Search for the cell housing the specified text and yield its (X, Y) center coordinate. 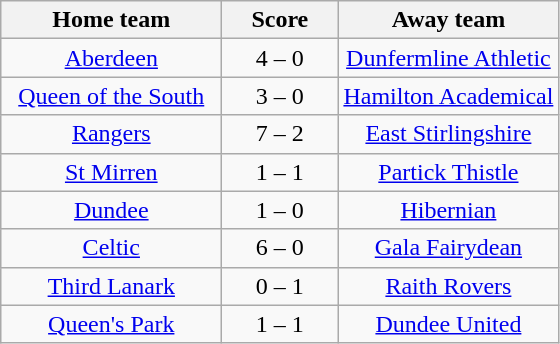
Queen's Park (112, 324)
7 – 2 (280, 134)
1 – 0 (280, 210)
Hibernian (448, 210)
3 – 0 (280, 96)
Celtic (112, 248)
Aberdeen (112, 58)
Away team (448, 20)
Queen of the South (112, 96)
Home team (112, 20)
Gala Fairydean (448, 248)
Third Lanark (112, 286)
Dundee (112, 210)
Rangers (112, 134)
6 – 0 (280, 248)
St Mirren (112, 172)
East Stirlingshire (448, 134)
0 – 1 (280, 286)
Hamilton Academical (448, 96)
Dundee United (448, 324)
4 – 0 (280, 58)
Score (280, 20)
Dunfermline Athletic (448, 58)
Raith Rovers (448, 286)
Partick Thistle (448, 172)
